Detect which cell encompasses the target text, then output its [x, y] center coordinate. 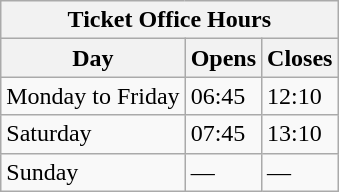
12:10 [300, 96]
Monday to Friday [93, 96]
Sunday [93, 172]
Ticket Office Hours [170, 20]
Opens [223, 58]
07:45 [223, 134]
Closes [300, 58]
06:45 [223, 96]
Saturday [93, 134]
13:10 [300, 134]
Day [93, 58]
